Locate the cell with the specified text and output its (X, Y) center coordinate. 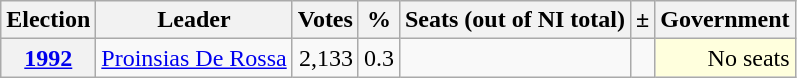
2,133 (325, 58)
Votes (325, 20)
Election (48, 20)
Proinsias De Rossa (194, 58)
Seats (out of NI total) (514, 20)
1992 (48, 58)
Government (725, 20)
± (643, 20)
% (378, 20)
No seats (725, 58)
0.3 (378, 58)
Leader (194, 20)
